Capture the cell that displays the provided text and extract its (x, y) central coordinate. 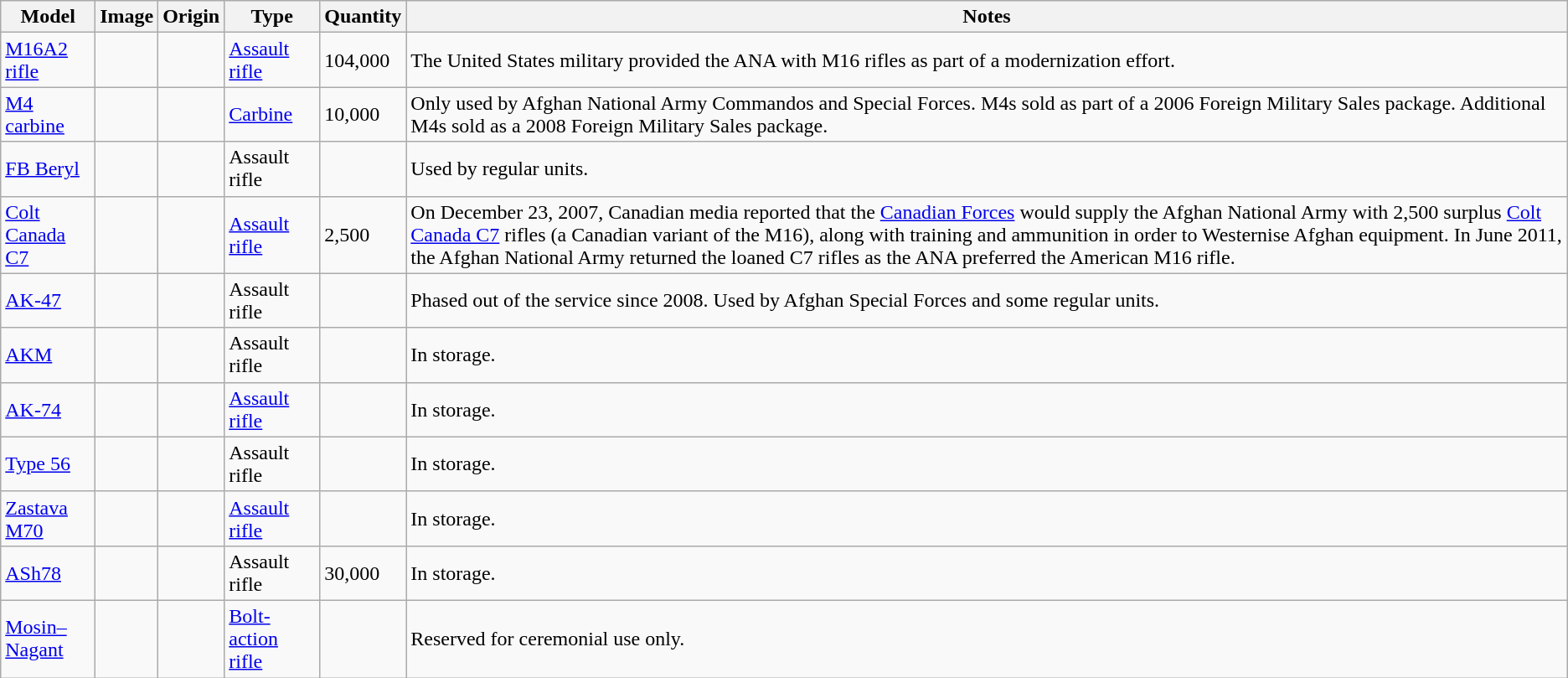
Notes (987, 17)
FB Beryl (49, 169)
Quantity (364, 17)
Type 56 (49, 464)
The United States military provided the ANA with M16 rifles as part of a modernization effort. (987, 60)
Mosin–Nagant (49, 639)
ASh78 (49, 573)
Colt Canada C7 (49, 235)
M4 carbine (49, 114)
2,500 (364, 235)
AKM (49, 355)
30,000 (364, 573)
Bolt-action rifle (272, 639)
AK-74 (49, 409)
Zastava M70 (49, 518)
Carbine (272, 114)
Model (49, 17)
M16A2 rifle (49, 60)
10,000 (364, 114)
Type (272, 17)
Origin (191, 17)
Phased out of the service since 2008. Used by Afghan Special Forces and some regular units. (987, 300)
AK-47 (49, 300)
Reserved for ceremonial use only. (987, 639)
Used by regular units. (987, 169)
104,000 (364, 60)
Image (127, 17)
